Capture the cell that displays the provided text and extract its (X, Y) central coordinate. 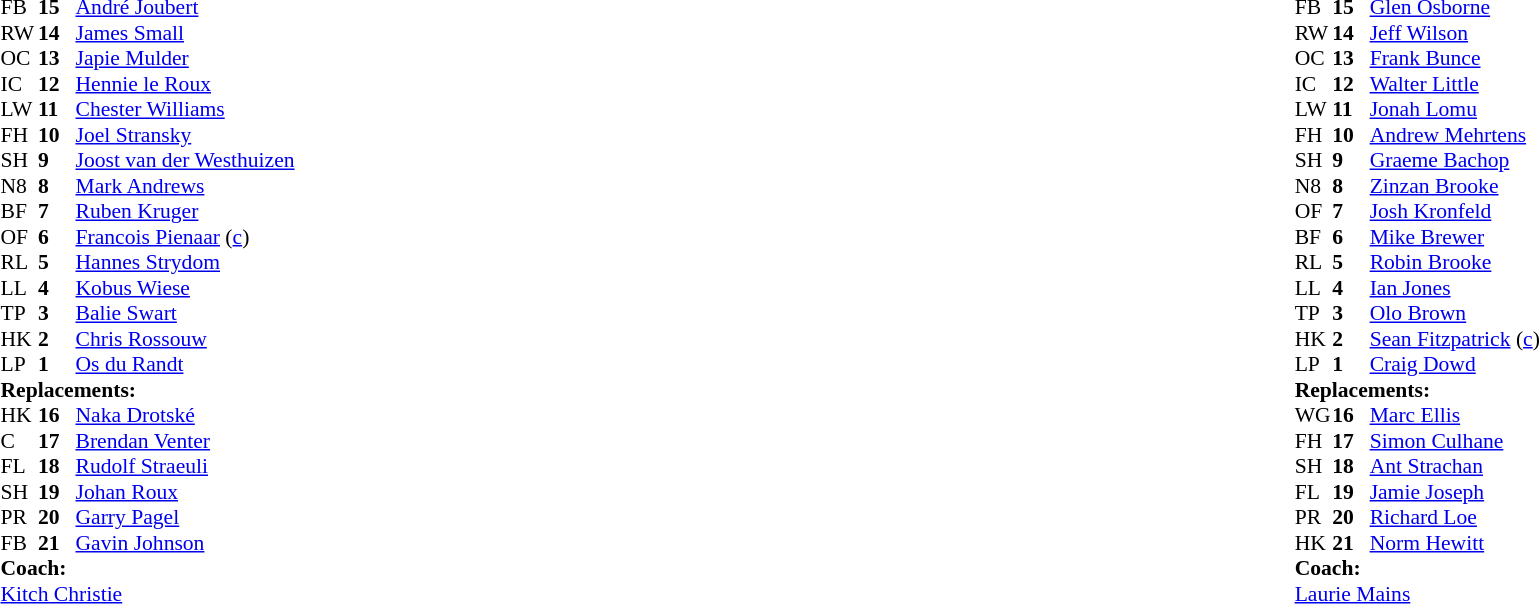
Balie Swart (186, 313)
FB (19, 543)
Joost van der Westhuizen (186, 161)
Mark Andrews (186, 186)
Hennie le Roux (186, 84)
Chris Rossouw (186, 339)
Ruben Kruger (186, 211)
Garry Pagel (186, 517)
James Small (186, 33)
Kobus Wiese (186, 288)
Replacements: (147, 390)
Francois Pienaar (c) (186, 237)
Naka Drotské (186, 415)
Os du Randt (186, 365)
Johan Roux (186, 492)
Japie Mulder (186, 59)
Brendan Venter (186, 441)
C (19, 441)
WG (1314, 415)
Gavin Johnson (186, 543)
Rudolf Straeuli (186, 467)
Joel Stransky (186, 135)
Chester Williams (186, 109)
Hannes Strydom (186, 263)
Coach: (147, 569)
